Provide the [x, y] coordinate of the cell's center where the given text is located.  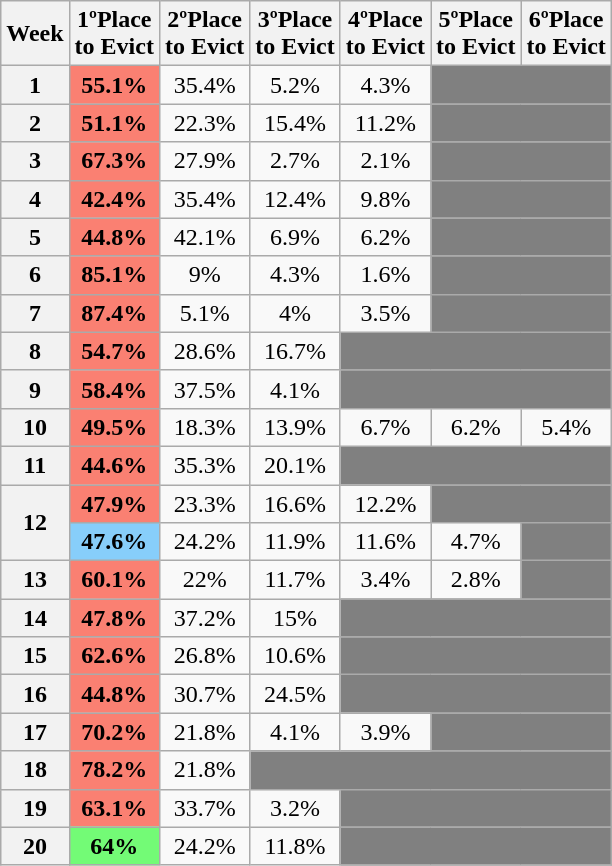
1ºPlaceto Evict [114, 34]
5.4% [566, 427]
18.3% [204, 427]
6.7% [385, 427]
58.4% [114, 389]
44.6% [114, 465]
64% [114, 846]
28.6% [204, 351]
4 [35, 199]
27.9% [204, 161]
30.7% [204, 694]
47.9% [114, 503]
87.4% [114, 313]
18 [35, 770]
16 [35, 694]
12 [35, 522]
10.6% [295, 656]
47.6% [114, 542]
85.1% [114, 275]
4.7% [476, 542]
3.4% [385, 580]
10 [35, 427]
3.2% [295, 808]
8 [35, 351]
5 [35, 237]
2.7% [295, 161]
42.1% [204, 237]
51.1% [114, 123]
24.5% [295, 694]
12.2% [385, 503]
2 [35, 123]
11.6% [385, 542]
5.1% [204, 313]
20.1% [295, 465]
9.8% [385, 199]
26.8% [204, 656]
78.2% [114, 770]
23.3% [204, 503]
11.9% [295, 542]
63.1% [114, 808]
Week [35, 34]
33.7% [204, 808]
19 [35, 808]
4ºPlaceto Evict [385, 34]
22.3% [204, 123]
2.8% [476, 580]
4% [295, 313]
55.1% [114, 85]
49.5% [114, 427]
15% [295, 618]
6 [35, 275]
11.7% [295, 580]
12.4% [295, 199]
2ºPlaceto Evict [204, 34]
47.8% [114, 618]
16.7% [295, 351]
7 [35, 313]
3.9% [385, 732]
11.8% [295, 846]
3.5% [385, 313]
9 [35, 389]
62.6% [114, 656]
14 [35, 618]
35.3% [204, 465]
17 [35, 732]
2.1% [385, 161]
54.7% [114, 351]
16.6% [295, 503]
6.9% [295, 237]
13 [35, 580]
37.2% [204, 618]
15.4% [295, 123]
3 [35, 161]
13.9% [295, 427]
9% [204, 275]
70.2% [114, 732]
42.4% [114, 199]
1 [35, 85]
11 [35, 465]
1.6% [385, 275]
37.5% [204, 389]
22% [204, 580]
6ºPlaceto Evict [566, 34]
5.2% [295, 85]
60.1% [114, 580]
11.2% [385, 123]
67.3% [114, 161]
20 [35, 846]
15 [35, 656]
5ºPlaceto Evict [476, 34]
3ºPlaceto Evict [295, 34]
